For the text-containing cell, return its midpoint in [x, y] coordinate format. 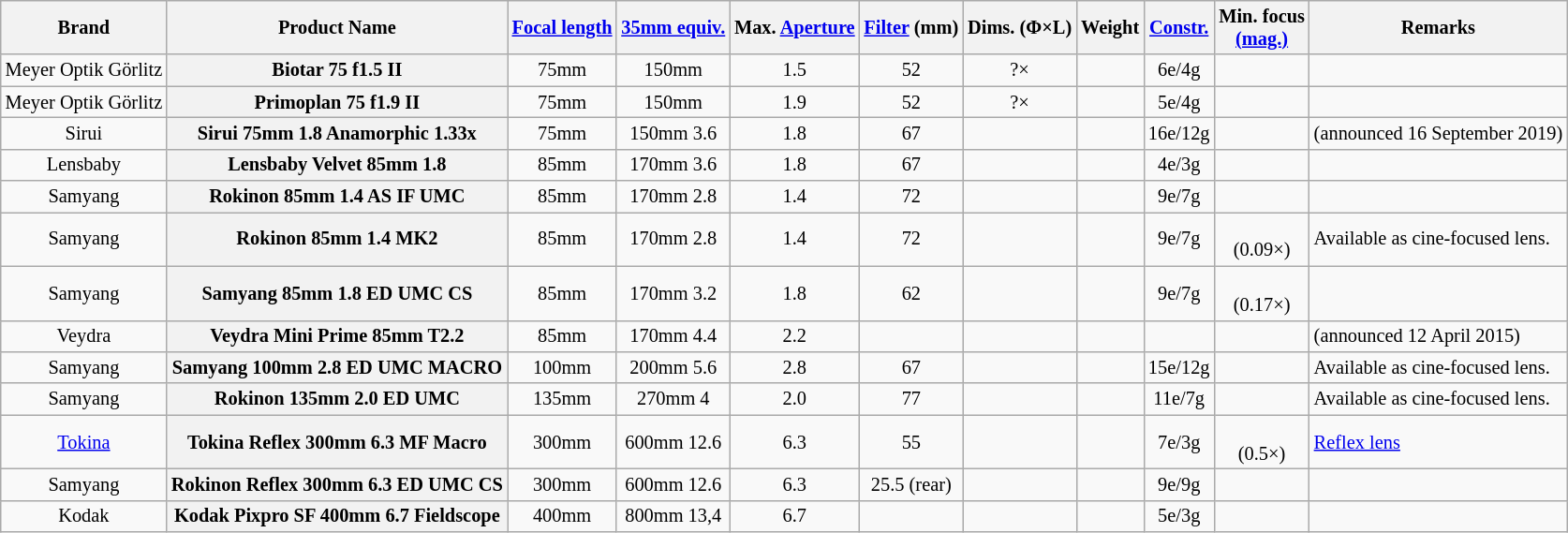
1.5 [794, 70]
Veydra [84, 336]
Weight [1110, 27]
Tokina [84, 442]
Product Name [337, 27]
100mm [562, 367]
Tokina Reflex 300mm 6.3 MF Macro [337, 442]
Focal length [562, 27]
77 [912, 399]
1.9 [794, 102]
Min. focus(mag.) [1261, 27]
270mm 4 [673, 399]
35mm equiv. [673, 27]
Rokinon 85mm 1.4 MK2 [337, 239]
Lensbaby Velvet 85mm 1.8 [337, 165]
7e/3g [1178, 442]
Rokinon 85mm 1.4 AS IF UMC [337, 197]
Dims. (Φ×L) [1019, 27]
Constr. [1178, 27]
Max. Aperture [794, 27]
Primoplan 75 f1.9 II [337, 102]
16e/12g [1178, 133]
11e/7g [1178, 399]
800mm 13,4 [673, 516]
400mm [562, 516]
Rokinon Reflex 300mm 6.3 ED UMC CS [337, 484]
(announced 16 September 2019) [1439, 133]
Rokinon 135mm 2.0 ED UMC [337, 399]
Biotar 75 f1.5 II [337, 70]
9e/9g [1178, 484]
Kodak [84, 516]
25.5 (rear) [912, 484]
(0.09×) [1261, 239]
(0.17×) [1261, 293]
62 [912, 293]
5e/4g [1178, 102]
Kodak Pixpro SF 400mm 6.7 Fieldscope [337, 516]
170mm 3.2 [673, 293]
Sirui 75mm 1.8 Anamorphic 1.33x [337, 133]
(0.5×) [1261, 442]
135mm [562, 399]
Brand [84, 27]
55 [912, 442]
2.2 [794, 336]
5e/3g [1178, 516]
6.7 [794, 516]
Veydra Mini Prime 85mm T2.2 [337, 336]
170mm 4.4 [673, 336]
(announced 12 April 2015) [1439, 336]
15e/12g [1178, 367]
150mm 3.6 [673, 133]
200mm 5.6 [673, 367]
Reflex lens [1439, 442]
4e/3g [1178, 165]
Remarks [1439, 27]
2.8 [794, 367]
6e/4g [1178, 70]
Lensbaby [84, 165]
Filter (mm) [912, 27]
Samyang 85mm 1.8 ED UMC CS [337, 293]
Samyang 100mm 2.8 ED UMC MACRO [337, 367]
2.0 [794, 399]
170mm 3.6 [673, 165]
Sirui [84, 133]
